Scan for the cell matching the given text and deliver its (x, y) coordinate at center. 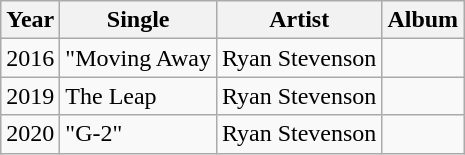
Album (423, 20)
2016 (30, 58)
Artist (298, 20)
The Leap (138, 96)
Single (138, 20)
"G-2" (138, 134)
2020 (30, 134)
Year (30, 20)
2019 (30, 96)
"Moving Away (138, 58)
